Provide the [x, y] coordinate of the cell's center where the given text is located.  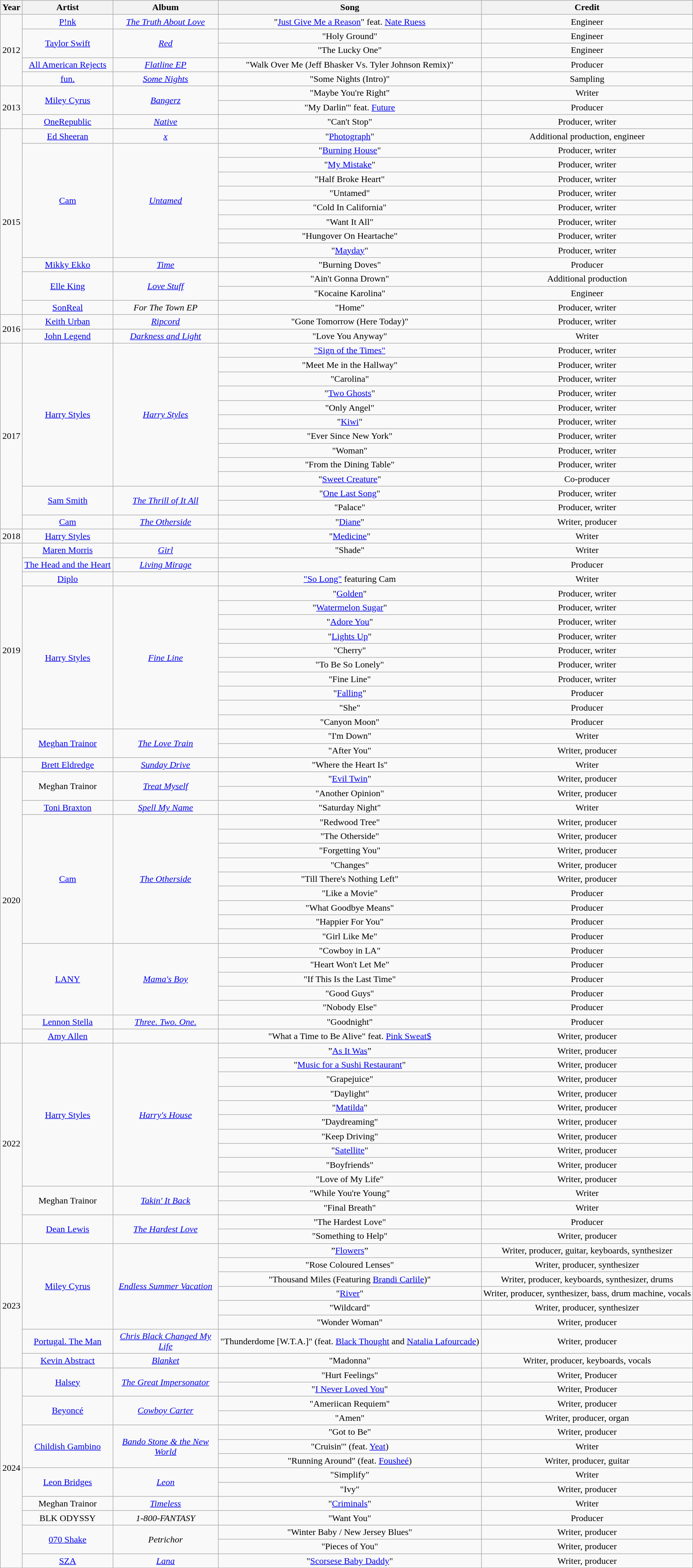
The Great Impersonator [165, 1382]
For The Town EP [165, 307]
"After You" [350, 750]
"Pieces of You" [350, 1546]
Song [350, 8]
Amy Allen [68, 1036]
"Two Ghosts" [350, 393]
"Photograph" [350, 136]
"Gone Tomorrow (Here Today)" [350, 322]
Credit [587, 8]
2016 [11, 329]
"Mayday" [350, 250]
Album [165, 8]
Childish Gambino [68, 1446]
"Forgetting You" [350, 850]
"Sweet Creature" [350, 479]
"Ivy" [350, 1489]
Portugal. The Man [68, 1342]
Brett Eldredge [68, 765]
"Scorsese Baby Daddy" [350, 1560]
Petrichor [165, 1539]
"Simplify" [350, 1475]
Halsey [68, 1382]
"Falling" [350, 693]
"Changes" [350, 865]
"The Hardest Love" [350, 1222]
Elle King [68, 286]
"To Be So Lonely" [350, 665]
Ripcord [165, 322]
Dean Lewis [68, 1229]
Maren Morris [68, 550]
Spell My Name [165, 807]
The Head and the Heart [68, 565]
"Thunderdome [W.T.A.]" (feat. Black Thought and Natalia Lafourcade) [350, 1342]
Writer, producer, keyboards, synthesizer, drums [587, 1279]
070 Shake [68, 1539]
"What Goodbye Means" [350, 908]
"Shade" [350, 550]
"From the Dining Table" [350, 465]
OneRepublic [68, 122]
"Nobody Else" [350, 1008]
"Just Give Me a Reason" feat. Nate Ruess [350, 22]
2018 [11, 536]
"Hurt Feelings" [350, 1375]
"Kocaine Karolina" [350, 293]
"Amen" [350, 1418]
Girl [165, 550]
"I Never Loved You" [350, 1389]
"Ain't Gonna Drown" [350, 279]
All American Rejects [68, 65]
2017 [11, 436]
Native [165, 122]
"Music for a Sushi Restaurant" [350, 1065]
"Something to Help" [350, 1236]
"Meet Me in the Hallway" [350, 365]
Timeless [165, 1503]
"Wildcard" [350, 1307]
"Madonna" [350, 1361]
2012 [11, 50]
2015 [11, 221]
Living Mirage [165, 565]
Writer, producer, synthesizer, bass, drum machine, vocals [587, 1293]
Sampling [587, 79]
"Palace" [350, 508]
Fine Line [165, 658]
"Want You" [350, 1518]
"Ameriican Requiem" [350, 1404]
"Rose Coloured Lenses" [350, 1265]
"Can't Stop" [350, 122]
Writer, producer, guitar [587, 1461]
Sam Smith [68, 500]
1-800-FANTASY [165, 1518]
”As It Was” [350, 1050]
Mikky Ekko [68, 265]
Additional production, engineer [587, 136]
Blanket [165, 1361]
"Diane" [350, 522]
Endless Summer Vacation [165, 1286]
"Redwood Tree" [350, 822]
"While You're Young" [350, 1193]
"Only Angel" [350, 407]
"Home" [350, 307]
"Cowboy in LA" [350, 950]
"Thousand Miles (Featuring Brandi Carlile)" [350, 1279]
"Watermelon Sugar" [350, 607]
"One Last Song" [350, 493]
"Love You Anyway" [350, 336]
"Goodnight" [350, 1022]
"Sign of the Times" [350, 350]
"Till There's Nothing Left" [350, 879]
"Good Guys" [350, 993]
fun. [68, 79]
"What a Time to Be Alive" feat. Pink Sweat$ [350, 1036]
2023 [11, 1306]
2024 [11, 1468]
Beyoncé [68, 1411]
Diplo [68, 579]
BLK ODYSSY [68, 1518]
Flatline EP [165, 65]
"My Darlin'" feat. Future [350, 107]
"Grapejuice" [350, 1079]
"Burning House" [350, 150]
"Ever Since New York" [350, 436]
"My Mistake" [350, 164]
Cowboy Carter [165, 1411]
"Some Nights (Intro)" [350, 79]
"Winter Baby / New Jersey Blues" [350, 1532]
"Walk Over Me (Jeff Bhasker Vs. Tyler Johnson Remix)" [350, 65]
"Another Opinion" [350, 793]
The Thrill of It All [165, 500]
"Matilda" [350, 1108]
"Where the Heart Is" [350, 765]
"If This Is the Last Time" [350, 979]
"Evil Twin" [350, 779]
"Canyon Moon" [350, 722]
2013 [11, 107]
Some Nights [165, 79]
Taylor Swift [68, 43]
"Satellite" [350, 1151]
"So Long" featuring Cam [350, 579]
”Flowers” [350, 1250]
Leon Bridges [68, 1482]
Writer, producer, guitar, keyboards, synthesizer [587, 1250]
Leon [165, 1482]
"Maybe You're Right" [350, 93]
Three. Two. One. [165, 1022]
"Cold In California" [350, 208]
"Woman" [350, 450]
2019 [11, 650]
LANY [68, 979]
"Criminals" [350, 1503]
Bangerz [165, 100]
Writer, producer, keyboards, vocals [587, 1361]
"Medicine" [350, 536]
"Cherry" [350, 651]
The Love Train [165, 743]
"Golden" [350, 593]
Additional production [587, 279]
Sunday Drive [165, 765]
"Daylight" [350, 1094]
"Running Around" (feat. Fousheé) [350, 1461]
"Like a Movie" [350, 893]
Writer, producer, organ [587, 1418]
John Legend [68, 336]
"Carolina" [350, 379]
"Got to Be" [350, 1432]
"Adore You" [350, 622]
"Holy Ground" [350, 36]
"Want It All" [350, 222]
The Hardest Love [165, 1229]
Treat Myself [165, 786]
"Keep Driving" [350, 1136]
"Burning Doves" [350, 265]
Co-producer [587, 479]
The Truth About Love [165, 22]
Toni Braxton [68, 807]
"Untamed" [350, 193]
"Final Breath" [350, 1208]
"Happier For You" [350, 922]
Lana [165, 1560]
Harry's House [165, 1115]
"I'm Down" [350, 736]
Mama's Boy [165, 979]
2022 [11, 1143]
"The Otherside" [350, 836]
SonReal [68, 307]
Takin' It Back [165, 1200]
P!nk [68, 22]
SZA [68, 1560]
Lennon Stella [68, 1022]
Red [165, 43]
"Hungover On Heartache" [350, 236]
"Boyfriends" [350, 1165]
"Love of My Life" [350, 1179]
Keith Urban [68, 322]
Artist [68, 8]
Love Stuff [165, 286]
"The Lucky One" [350, 50]
"Fine Line" [350, 679]
"Wonder Woman" [350, 1322]
x [165, 136]
Year [11, 8]
"She" [350, 708]
Kevin Abstract [68, 1361]
Time [165, 265]
Untamed [165, 200]
Bando Stone & the New World [165, 1446]
Darkness and Light [165, 336]
"Cruisin'" (feat. Yeat) [350, 1446]
2020 [11, 900]
"Kiwi" [350, 422]
Ed Sheeran [68, 136]
Chris Black Changed My Life [165, 1342]
"Heart Won't Let Me" [350, 965]
"Saturday Night" [350, 807]
"Half Broke Heart" [350, 179]
"Lights Up" [350, 636]
"Daydreaming" [350, 1122]
"River" [350, 1293]
"Girl Like Me" [350, 936]
